Find where the given text appears and provide that cell's center as (x, y) coordinate. 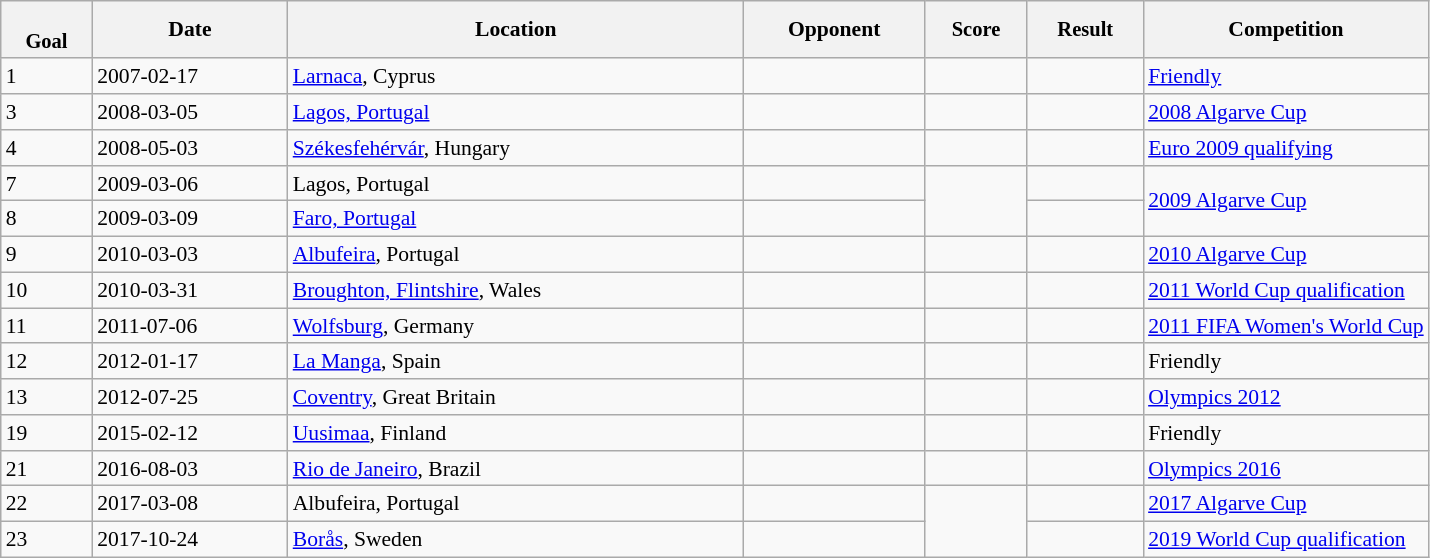
Rio de Janeiro, Brazil (516, 469)
22 (46, 504)
2011 World Cup qualification (1286, 291)
2007-02-17 (190, 77)
Székesfehérvár, Hungary (516, 148)
2017-10-24 (190, 540)
Euro 2009 qualifying (1286, 148)
23 (46, 540)
4 (46, 148)
2010 Algarve Cup (1286, 255)
Goal (46, 30)
10 (46, 291)
9 (46, 255)
2011-07-06 (190, 326)
11 (46, 326)
2009-03-09 (190, 219)
Wolfsburg, Germany (516, 326)
Borås, Sweden (516, 540)
La Manga, Spain (516, 362)
3 (46, 112)
2008 Algarve Cup (1286, 112)
8 (46, 219)
2015-02-12 (190, 433)
Opponent (834, 30)
Uusimaa, Finland (516, 433)
13 (46, 397)
Larnaca, Cyprus (516, 77)
2016-08-03 (190, 469)
2010-03-03 (190, 255)
1 (46, 77)
7 (46, 184)
2019 World Cup qualification (1286, 540)
Location (516, 30)
2008-03-05 (190, 112)
12 (46, 362)
2008-05-03 (190, 148)
2009 Algarve Cup (1286, 202)
Score (976, 30)
2010-03-31 (190, 291)
Olympics 2012 (1286, 397)
19 (46, 433)
2011 FIFA Women's World Cup (1286, 326)
21 (46, 469)
2017 Algarve Cup (1286, 504)
Broughton, Flintshire, Wales (516, 291)
2012-07-25 (190, 397)
2012-01-17 (190, 362)
Competition (1286, 30)
Date (190, 30)
Faro, Portugal (516, 219)
Olympics 2016 (1286, 469)
2017-03-08 (190, 504)
Coventry, Great Britain (516, 397)
2009-03-06 (190, 184)
Result (1085, 30)
